Determine the [X, Y] coordinate at the center of the cell enclosing the given text.  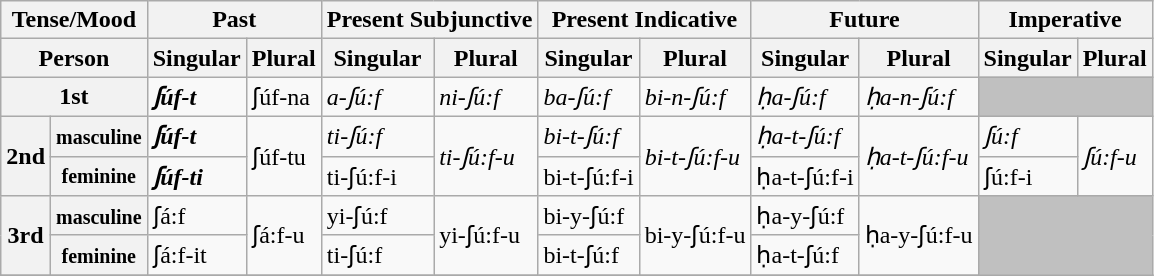
ʃúf-ti [196, 176]
ḥa-ʃú:f [805, 97]
bi-y-ʃú:f [588, 216]
Past [234, 20]
Imperative [1065, 20]
bi-y-ʃú:f-u [695, 236]
Present Indicative [644, 20]
yi-ʃú:f [377, 216]
bi-n-ʃú:f [695, 97]
ḥa-y-ʃú:f [805, 216]
ni-ʃú:f [486, 97]
ti-ʃú:f-u [486, 156]
ḥa-t-ʃú:f-u [918, 156]
ʃú:f [1028, 136]
ti-ʃú:f-i [377, 176]
ʃú:f-i [1028, 176]
ʃúf-tu [284, 156]
Present Subjunctive [430, 20]
Future [864, 20]
1st [74, 97]
ḥa-t-ʃú:f-i [805, 176]
ḥa-y-ʃú:f-u [918, 236]
2nd [26, 156]
ba-ʃú:f [588, 97]
ʃá:f [196, 216]
ḥa-n-ʃú:f [918, 97]
ʃúf-na [284, 97]
bi-t-ʃú:f-u [695, 156]
yi-ʃú:f-u [486, 236]
3rd [26, 236]
Tense/Mood [74, 20]
ʃú:f-u [1114, 156]
bi-t-ʃú:f-i [588, 176]
ʃá:f-it [196, 255]
ʃá:f-u [284, 236]
Person [74, 58]
a-ʃú:f [377, 97]
